Determine the [x, y] coordinate at the center of the cell enclosing the given text.  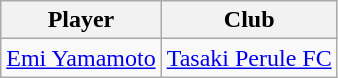
Tasaki Perule FC [249, 58]
Player [81, 20]
Club [249, 20]
Emi Yamamoto [81, 58]
